Pinpoint the cell where the given text exists, returning its (x, y) midpoint coordinate. 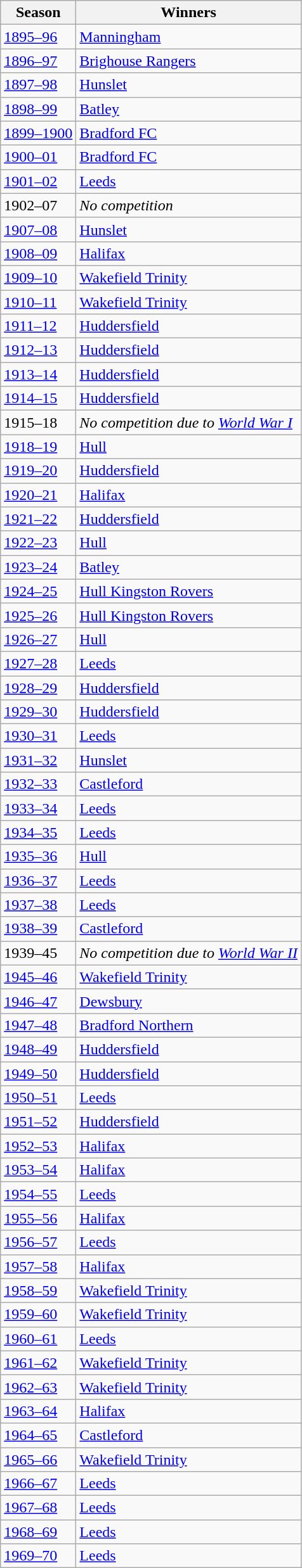
1901–02 (38, 181)
1951–52 (38, 1122)
Brighouse Rangers (189, 61)
1932–33 (38, 784)
No competition (189, 205)
1928–29 (38, 687)
1915–18 (38, 423)
1912–13 (38, 350)
1967–68 (38, 1508)
1950–51 (38, 1098)
1913–14 (38, 374)
Winners (189, 13)
1964–65 (38, 1435)
1927–28 (38, 663)
1898–99 (38, 109)
1919–20 (38, 471)
1930–31 (38, 736)
1929–30 (38, 712)
1923–24 (38, 567)
1968–69 (38, 1532)
1959–60 (38, 1315)
1936–37 (38, 881)
1934–35 (38, 832)
1910–11 (38, 302)
1946–47 (38, 1001)
1949–50 (38, 1074)
1924–25 (38, 591)
1956–57 (38, 1242)
1962–63 (38, 1387)
1920–21 (38, 495)
1926–27 (38, 639)
No competition due to World War I (189, 423)
1911–12 (38, 326)
1900–01 (38, 157)
1969–70 (38, 1556)
1935–36 (38, 857)
1961–62 (38, 1363)
1938–39 (38, 929)
1966–67 (38, 1484)
1965–66 (38, 1459)
Manningham (189, 37)
1963–64 (38, 1411)
1899–1900 (38, 133)
1902–07 (38, 205)
1947–48 (38, 1025)
Bradford Northern (189, 1025)
1897–98 (38, 85)
1895–96 (38, 37)
1922–23 (38, 543)
1931–32 (38, 760)
1921–22 (38, 519)
1948–49 (38, 1049)
1945–46 (38, 977)
1937–38 (38, 905)
1933–34 (38, 808)
1939–45 (38, 953)
1914–15 (38, 398)
1896–97 (38, 61)
1953–54 (38, 1170)
Season (38, 13)
1925–26 (38, 615)
1954–55 (38, 1194)
1960–61 (38, 1339)
1907–08 (38, 229)
1952–53 (38, 1146)
1957–58 (38, 1266)
1908–09 (38, 253)
1958–59 (38, 1291)
1955–56 (38, 1218)
1918–19 (38, 447)
No competition due to World War II (189, 953)
Dewsbury (189, 1001)
1909–10 (38, 277)
